Search for the cell housing the specified text and yield its (x, y) center coordinate. 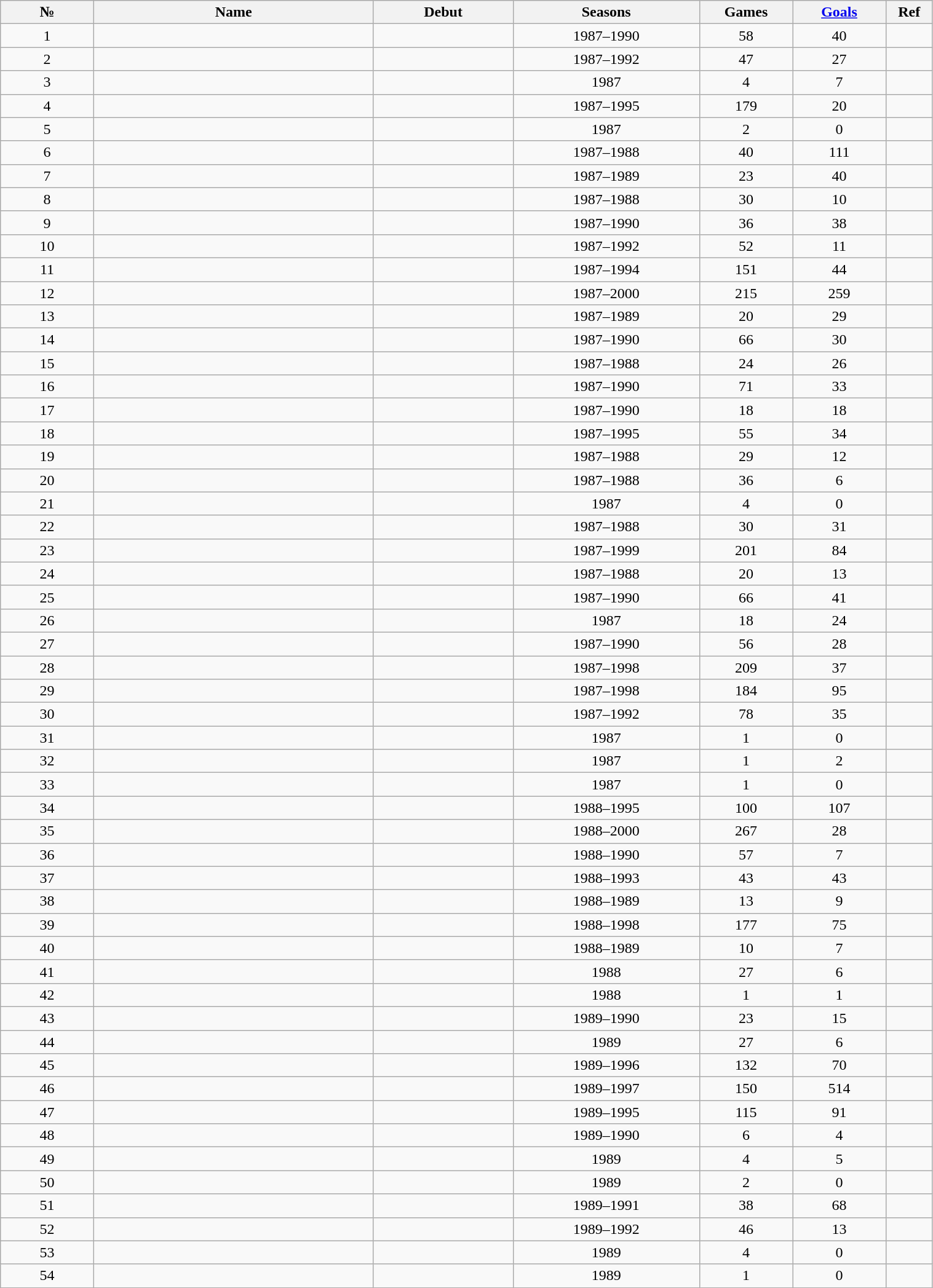
3 (47, 82)
209 (746, 667)
57 (746, 855)
Games (746, 12)
51 (47, 1206)
151 (746, 269)
1988–1990 (606, 855)
514 (840, 1089)
95 (840, 691)
1987–2000 (606, 293)
1989–1992 (606, 1229)
111 (840, 152)
1989–1995 (606, 1112)
71 (746, 387)
215 (746, 293)
107 (840, 808)
1988–1995 (606, 808)
Debut (443, 12)
48 (47, 1136)
49 (47, 1159)
1988–1993 (606, 878)
№ (47, 12)
1989–1991 (606, 1206)
132 (746, 1065)
14 (47, 340)
54 (47, 1276)
19 (47, 457)
100 (746, 808)
91 (840, 1112)
39 (47, 925)
68 (840, 1206)
58 (746, 36)
1987–1999 (606, 550)
16 (47, 387)
42 (47, 995)
84 (840, 550)
50 (47, 1182)
1988–1998 (606, 925)
267 (746, 831)
201 (746, 550)
25 (47, 597)
177 (746, 925)
56 (746, 644)
Goals (840, 12)
8 (47, 199)
17 (47, 410)
1988–2000 (606, 831)
1987–1994 (606, 269)
184 (746, 691)
150 (746, 1089)
1989–1996 (606, 1065)
259 (840, 293)
70 (840, 1065)
1989–1997 (606, 1089)
53 (47, 1252)
78 (746, 714)
Ref (909, 12)
45 (47, 1065)
55 (746, 433)
32 (47, 761)
Name (234, 12)
21 (47, 504)
115 (746, 1112)
75 (840, 925)
Seasons (606, 12)
179 (746, 106)
22 (47, 527)
